Find where the given text appears and provide that cell's center as (x, y) coordinate. 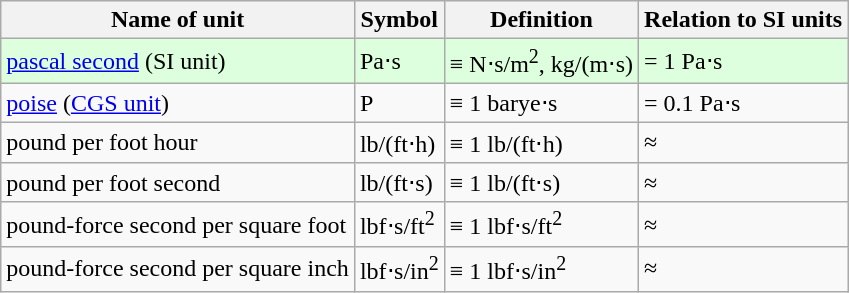
P (399, 103)
pound-force second per square foot (178, 224)
= 0.1 Pa⋅s (744, 103)
Symbol (399, 20)
pound-force second per square inch (178, 270)
= 1 Pa⋅s (744, 62)
≡ 1 lbf⋅s/in2 (541, 270)
Pa⋅s (399, 62)
lbf⋅s/ft2 (399, 224)
lb/(ft⋅s) (399, 182)
≡ 1 lb/(ft⋅h) (541, 143)
≡ 1 lbf⋅s/ft2 (541, 224)
Name of unit (178, 20)
pound per foot hour (178, 143)
≡ N⋅s/m2, kg/(m⋅s) (541, 62)
≡ 1 barye⋅s (541, 103)
Relation to SI units (744, 20)
pascal second (SI unit) (178, 62)
poise (CGS unit) (178, 103)
≡ 1 lb/(ft⋅s) (541, 182)
lbf⋅s/in2 (399, 270)
Definition (541, 20)
pound per foot second (178, 182)
lb/(ft⋅h) (399, 143)
